Search for the cell housing the specified text and yield its (x, y) center coordinate. 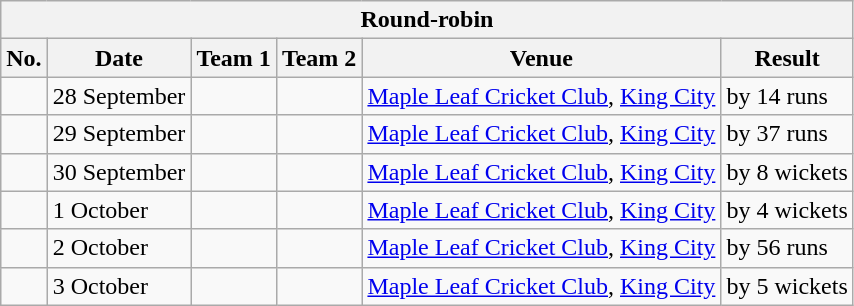
Team 1 (234, 58)
3 October (119, 286)
29 September (119, 134)
by 8 wickets (787, 172)
30 September (119, 172)
Result (787, 58)
Venue (542, 58)
by 4 wickets (787, 210)
No. (24, 58)
28 September (119, 96)
by 56 runs (787, 248)
by 14 runs (787, 96)
2 October (119, 248)
Team 2 (319, 58)
Round-robin (428, 20)
by 37 runs (787, 134)
by 5 wickets (787, 286)
Date (119, 58)
1 October (119, 210)
